Pinpoint the cell where the given text exists, returning its (x, y) midpoint coordinate. 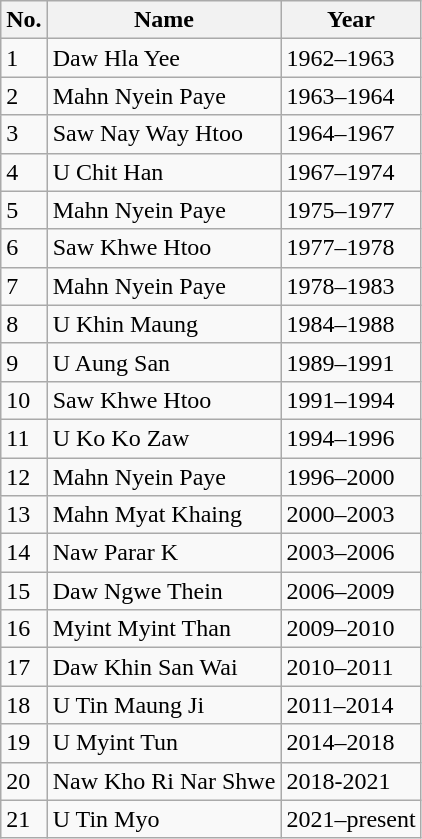
10 (24, 400)
1996–2000 (351, 477)
2018-2021 (351, 781)
1989–1991 (351, 362)
16 (24, 629)
U Tin Maung Ji (164, 705)
1991–1994 (351, 400)
1994–1996 (351, 438)
4 (24, 172)
1 (24, 58)
11 (24, 438)
2009–2010 (351, 629)
12 (24, 477)
Mahn Myat Khaing (164, 515)
Daw Ngwe Thein (164, 591)
20 (24, 781)
No. (24, 20)
2010–2011 (351, 667)
Daw Khin San Wai (164, 667)
2 (24, 96)
Naw Kho Ri Nar Shwe (164, 781)
U Tin Myo (164, 819)
U Ko Ko Zaw (164, 438)
5 (24, 210)
1963–1964 (351, 96)
7 (24, 286)
3 (24, 134)
8 (24, 324)
13 (24, 515)
18 (24, 705)
U Aung San (164, 362)
Daw Hla Yee (164, 58)
Saw Nay Way Htoo (164, 134)
2006–2009 (351, 591)
9 (24, 362)
19 (24, 743)
Name (164, 20)
2011–2014 (351, 705)
U Chit Han (164, 172)
6 (24, 248)
U Khin Maung (164, 324)
15 (24, 591)
1977–1978 (351, 248)
Naw Parar K (164, 553)
1962–1963 (351, 58)
1967–1974 (351, 172)
1978–1983 (351, 286)
2000–2003 (351, 515)
17 (24, 667)
1984–1988 (351, 324)
2014–2018 (351, 743)
2021–present (351, 819)
Year (351, 20)
1975–1977 (351, 210)
2003–2006 (351, 553)
Myint Myint Than (164, 629)
1964–1967 (351, 134)
14 (24, 553)
21 (24, 819)
U Myint Tun (164, 743)
